Return (x, y) of the center of cell containing provided text 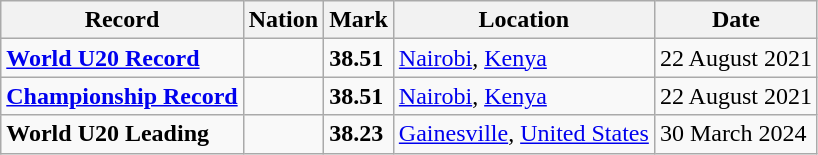
Gainesville, United States (524, 134)
Mark (359, 20)
Record (122, 20)
Location (524, 20)
World U20 Record (122, 58)
World U20 Leading (122, 134)
38.23 (359, 134)
Championship Record (122, 96)
30 March 2024 (736, 134)
Nation (283, 20)
Date (736, 20)
